Provide the [X, Y] coordinate of the cell's center where the given text is located.  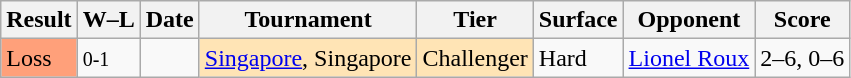
W–L [108, 20]
Surface [578, 20]
Tier [475, 20]
Loss [39, 58]
Tournament [308, 20]
Score [802, 20]
Challenger [475, 58]
Lionel Roux [689, 58]
0-1 [108, 58]
Date [170, 20]
Hard [578, 58]
2–6, 0–6 [802, 58]
Opponent [689, 20]
Singapore, Singapore [308, 58]
Result [39, 20]
